Locate the cell with the specified text and output its [X, Y] center coordinate. 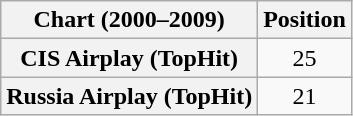
25 [305, 58]
Chart (2000–2009) [130, 20]
Position [305, 20]
Russia Airplay (TopHit) [130, 96]
21 [305, 96]
CIS Airplay (TopHit) [130, 58]
